From the cell containing the given text, extract its center point as (X, Y) coordinate. 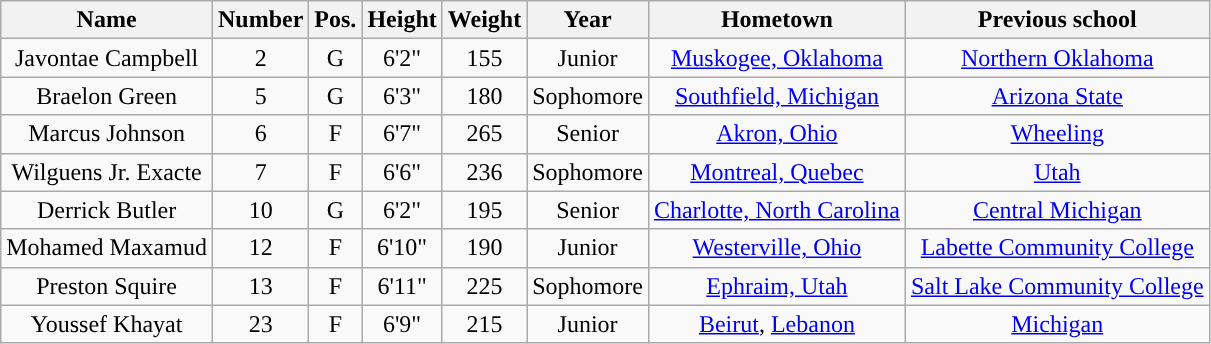
265 (484, 134)
Charlotte, North Carolina (776, 210)
Derrick Butler (107, 210)
Arizona State (1057, 96)
190 (484, 248)
Preston Squire (107, 286)
2 (260, 58)
195 (484, 210)
180 (484, 96)
Hometown (776, 20)
215 (484, 324)
Westerville, Ohio (776, 248)
Pos. (336, 20)
Youssef Khayat (107, 324)
Michigan (1057, 324)
225 (484, 286)
5 (260, 96)
Weight (484, 20)
Javontae Campbell (107, 58)
Beirut, Lebanon (776, 324)
6 (260, 134)
6'10" (402, 248)
Montreal, Quebec (776, 172)
Muskogee, Oklahoma (776, 58)
Number (260, 20)
Northern Oklahoma (1057, 58)
13 (260, 286)
Wheeling (1057, 134)
6'6" (402, 172)
Braelon Green (107, 96)
Southfield, Michigan (776, 96)
6'3" (402, 96)
Year (588, 20)
Salt Lake Community College (1057, 286)
236 (484, 172)
Name (107, 20)
12 (260, 248)
6'11" (402, 286)
23 (260, 324)
Wilguens Jr. Exacte (107, 172)
Ephraim, Utah (776, 286)
Previous school (1057, 20)
Akron, Ohio (776, 134)
155 (484, 58)
Central Michigan (1057, 210)
Mohamed Maxamud (107, 248)
10 (260, 210)
Labette Community College (1057, 248)
Marcus Johnson (107, 134)
7 (260, 172)
6'7" (402, 134)
Utah (1057, 172)
6'9" (402, 324)
Height (402, 20)
